Detect which cell encompasses the target text, then output its [X, Y] center coordinate. 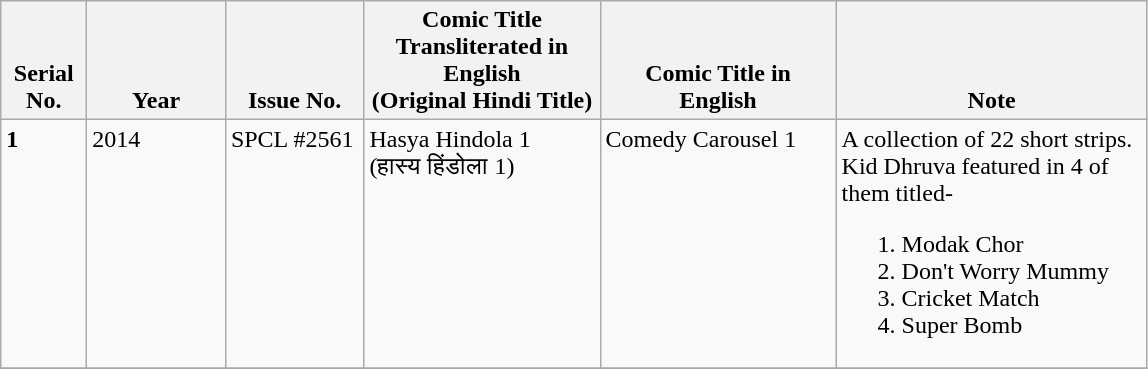
Issue No. [294, 60]
1 [44, 244]
Comic Title in English [718, 60]
Hasya Hindola 1(हास्य हिंडोला 1) [482, 244]
2014 [156, 244]
SPCL #2561 [294, 244]
Comedy Carousel 1 [718, 244]
Comic Title Transliterated in English(Original Hindi Title) [482, 60]
Note [992, 60]
Year [156, 60]
Serial No. [44, 60]
A collection of 22 short strips. Kid Dhruva featured in 4 of them titled-Modak ChorDon't Worry MummyCricket MatchSuper Bomb [992, 244]
